Detect which cell encompasses the target text, then output its [X, Y] center coordinate. 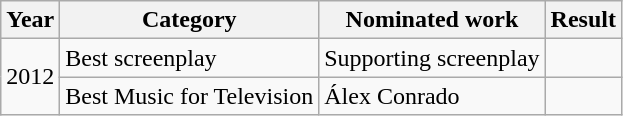
Year [30, 20]
Category [190, 20]
Nominated work [432, 20]
Best screenplay [190, 58]
Álex Conrado [432, 96]
Supporting screenplay [432, 58]
Best Music for Television [190, 96]
2012 [30, 77]
Result [583, 20]
